Return the [X, Y] coordinate for the center point of the cell that contains the specified text.  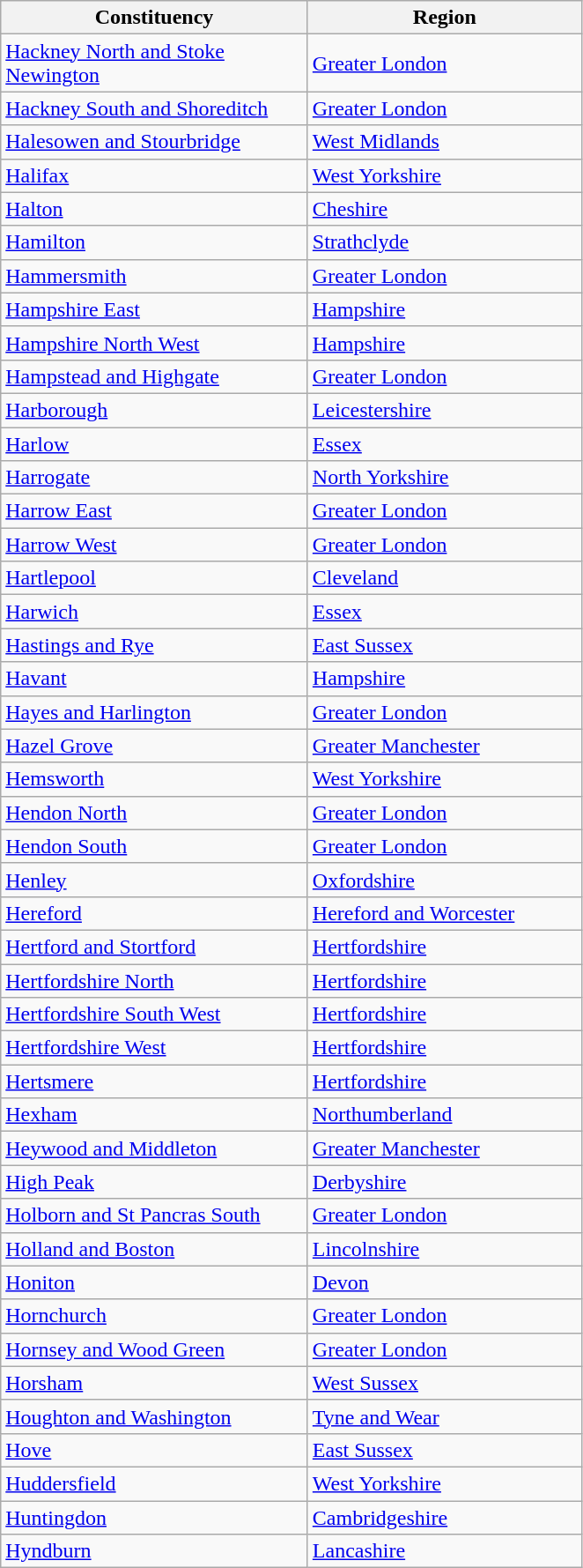
Harrow West [155, 545]
Lancashire [444, 1551]
Hornsey and Wood Green [155, 1349]
Hamilton [155, 242]
Hornchurch [155, 1316]
Hertfordshire South West [155, 1014]
Northumberland [444, 1115]
Hendon South [155, 846]
Cheshire [444, 209]
Holborn and St Pancras South [155, 1215]
Strathclyde [444, 242]
Halton [155, 209]
Devon [444, 1282]
Harrogate [155, 478]
Horsham [155, 1383]
Hyndburn [155, 1551]
Harrow East [155, 511]
Hove [155, 1450]
Hemsworth [155, 779]
Oxfordshire [444, 880]
Region [444, 18]
High Peak [155, 1182]
Henley [155, 880]
Halesowen and Stourbridge [155, 142]
Harwich [155, 612]
Constituency [155, 18]
Holland and Boston [155, 1249]
Houghton and Washington [155, 1416]
Harborough [155, 410]
Hammersmith [155, 276]
Hampshire North West [155, 343]
Huntingdon [155, 1517]
Hackney North and Stoke Newington [155, 63]
West Sussex [444, 1383]
North Yorkshire [444, 478]
Hertfordshire West [155, 1048]
Havant [155, 679]
Hertford and Stortford [155, 947]
Huddersfield [155, 1483]
Cleveland [444, 578]
Tyne and Wear [444, 1416]
Hampshire East [155, 309]
Harlow [155, 443]
Cambridgeshire [444, 1517]
Leicestershire [444, 410]
Halifax [155, 175]
Hereford [155, 913]
Hackney South and Shoreditch [155, 108]
Hazel Grove [155, 746]
Hendon North [155, 813]
Hayes and Harlington [155, 712]
West Midlands [444, 142]
Hexham [155, 1115]
Hampstead and Highgate [155, 376]
Lincolnshire [444, 1249]
Hertsmere [155, 1081]
Hereford and Worcester [444, 913]
Honiton [155, 1282]
Derbyshire [444, 1182]
Hastings and Rye [155, 645]
Hertfordshire North [155, 981]
Heywood and Middleton [155, 1148]
Hartlepool [155, 578]
